Return (x, y) of the center of cell containing provided text 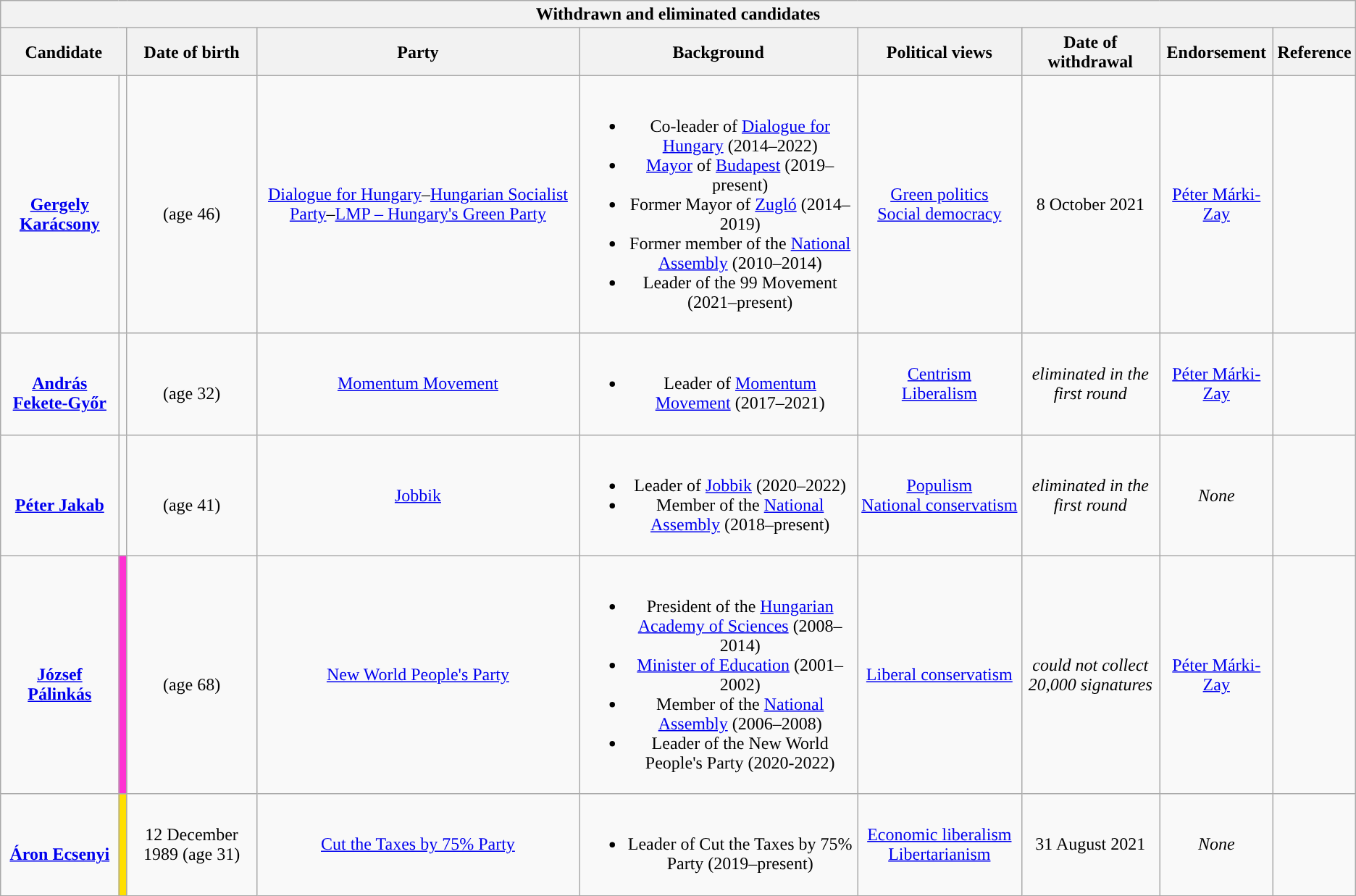
PopulismNational conservatism (939, 495)
Momentum Movement (418, 384)
(age 32) (191, 384)
Reference (1314, 52)
Áron Ecsenyi (59, 845)
Date of birth (191, 52)
Péter Jakab (59, 495)
Background (719, 52)
Dialogue for Hungary–Hungarian Socialist Party–LMP – Hungary's Green Party (418, 204)
Date of withdrawal (1091, 52)
(age 68) (191, 675)
Jobbik (418, 495)
Green politicsSocial democracy (939, 204)
Gergely Karácsony (59, 204)
Economic liberalismLibertarianism (939, 845)
Party (418, 52)
New World People's Party (418, 675)
12 December 1989 (age 31) (191, 845)
Withdrawn and eliminated candidates (678, 14)
8 October 2021 (1091, 204)
Leader of Jobbik (2020–2022)Member of the National Assembly (2018–present) (719, 495)
Candidate (64, 52)
31 August 2021 (1091, 845)
András Fekete-Győr (59, 384)
CentrismLiberalism (939, 384)
József Pálinkás (59, 675)
Cut the Taxes by 75% Party (418, 845)
Leader of Cut the Taxes by 75% Party (2019–present) (719, 845)
Political views (939, 52)
(age 41) (191, 495)
Liberal conservatism (939, 675)
could not collect20,000 signatures (1091, 675)
Endorsement (1217, 52)
Leader of Momentum Movement (2017–2021) (719, 384)
(age 46) (191, 204)
